Return (x, y) of the center of cell containing provided text 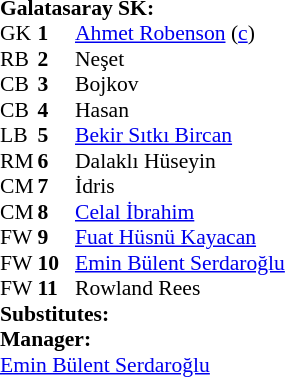
1 (57, 33)
Bekir Sıtkı Bircan (180, 135)
8 (57, 212)
Bojkov (180, 85)
11 (57, 289)
LB (19, 135)
6 (57, 161)
GK (19, 33)
Emin Bülent Serdaroğlu (180, 263)
3 (57, 85)
7 (57, 187)
2 (57, 59)
Dalaklı Hüseyin (180, 161)
Rowland Rees (180, 289)
Substitutes: (142, 314)
10 (57, 263)
Fuat Hüsnü Kayacan (180, 237)
4 (57, 110)
Neşet (180, 59)
RM (19, 161)
Ahmet Robenson (c) (180, 33)
9 (57, 237)
Hasan (180, 110)
İdris (180, 187)
RB (19, 59)
5 (57, 135)
Celal İbrahim (180, 212)
Manager: (142, 339)
